Locate the cell with the specified text and output its [x, y] center coordinate. 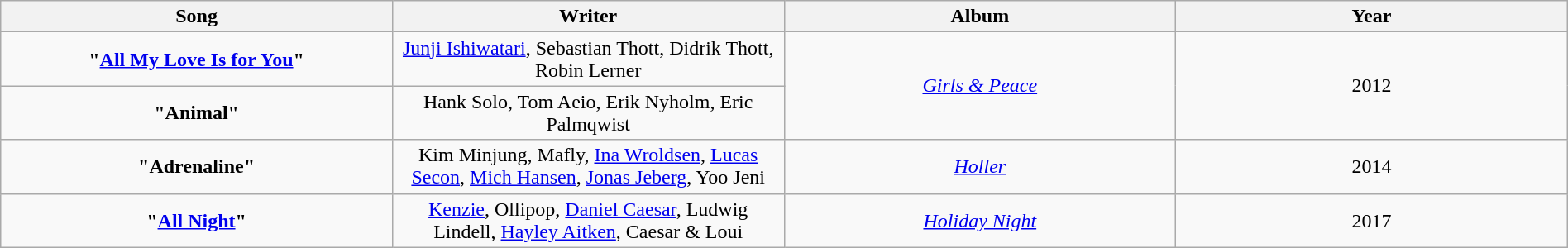
2017 [1372, 220]
"All My Love Is for You" [197, 60]
2012 [1372, 86]
"All Night" [197, 220]
Song [197, 17]
Girls & Peace [980, 86]
"Adrenaline" [197, 167]
"Animal" [197, 112]
Album [980, 17]
Junji Ishiwatari, Sebastian Thott, Didrik Thott, Robin Lerner [588, 60]
2014 [1372, 167]
Hank Solo, Tom Aeio, Erik Nyholm, Eric Palmqwist [588, 112]
Writer [588, 17]
Holler [980, 167]
Kim Minjung, Mafly, Ina Wroldsen, Lucas Secon, Mich Hansen, Jonas Jeberg, Yoo Jeni [588, 167]
Kenzie, Ollipop, Daniel Caesar, Ludwig Lindell, Hayley Aitken, Caesar & Loui [588, 220]
Holiday Night [980, 220]
Year [1372, 17]
